Locate the cell with the specified text and output its [x, y] center coordinate. 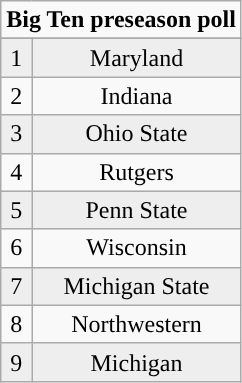
Indiana [137, 96]
Big Ten preseason poll [122, 20]
6 [16, 248]
7 [16, 286]
5 [16, 210]
1 [16, 58]
2 [16, 96]
Wisconsin [137, 248]
Michigan [137, 362]
Rutgers [137, 172]
9 [16, 362]
Ohio State [137, 134]
8 [16, 324]
3 [16, 134]
4 [16, 172]
Northwestern [137, 324]
Maryland [137, 58]
Michigan State [137, 286]
Penn State [137, 210]
